Search for the cell housing the specified text and yield its (X, Y) center coordinate. 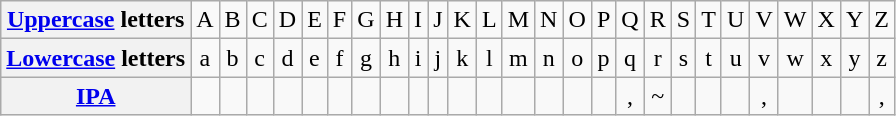
N (549, 20)
L (489, 20)
Uppercase letters (96, 20)
v (764, 58)
Q (630, 20)
e (315, 58)
c (260, 58)
E (315, 20)
B (232, 20)
T (709, 20)
p (603, 58)
s (683, 58)
w (795, 58)
I (418, 20)
t (709, 58)
A (205, 20)
j (438, 58)
G (366, 20)
z (882, 58)
d (287, 58)
f (339, 58)
x (826, 58)
P (603, 20)
h (394, 58)
i (418, 58)
Lowercase letters (96, 58)
~ (658, 96)
g (366, 58)
U (735, 20)
o (577, 58)
l (489, 58)
J (438, 20)
O (577, 20)
S (683, 20)
D (287, 20)
Z (882, 20)
n (549, 58)
X (826, 20)
IPA (96, 96)
q (630, 58)
k (462, 58)
R (658, 20)
M (518, 20)
F (339, 20)
u (735, 58)
r (658, 58)
y (854, 58)
H (394, 20)
C (260, 20)
K (462, 20)
V (764, 20)
W (795, 20)
a (205, 58)
Y (854, 20)
b (232, 58)
m (518, 58)
